Capture the cell that displays the provided text and extract its [x, y] central coordinate. 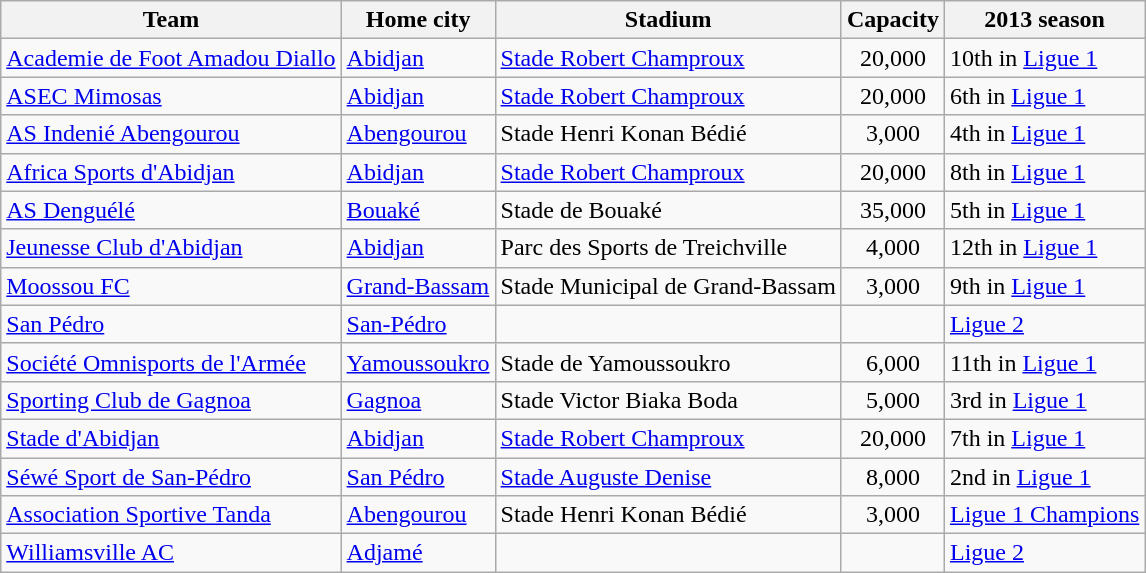
AS Indenié Abengourou [171, 134]
Moossou FC [171, 286]
Williamsville AC [171, 553]
Stade Victor Biaka Boda [668, 400]
11th in Ligue 1 [1044, 362]
Stade de Yamoussoukro [668, 362]
10th in Ligue 1 [1044, 58]
35,000 [892, 210]
4,000 [892, 248]
12th in Ligue 1 [1044, 248]
Yamoussoukro [418, 362]
San-Pédro [418, 324]
Stadium [668, 20]
8th in Ligue 1 [1044, 172]
Société Omnisports de l'Armée [171, 362]
9th in Ligue 1 [1044, 286]
Academie de Foot Amadou Diallo [171, 58]
ASEC Mimosas [171, 96]
Gagnoa [418, 400]
Africa Sports d'Abidjan [171, 172]
6th in Ligue 1 [1044, 96]
2013 season [1044, 20]
Stade Municipal de Grand-Bassam [668, 286]
5,000 [892, 400]
Grand-Bassam [418, 286]
2nd in Ligue 1 [1044, 477]
Stade Auguste Denise [668, 477]
Team [171, 20]
Stade d'Abidjan [171, 438]
Ligue 1 Champions [1044, 515]
Home city [418, 20]
8,000 [892, 477]
5th in Ligue 1 [1044, 210]
Capacity [892, 20]
4th in Ligue 1 [1044, 134]
6,000 [892, 362]
Jeunesse Club d'Abidjan [171, 248]
Bouaké [418, 210]
Sporting Club de Gagnoa [171, 400]
Stade de Bouaké [668, 210]
AS Denguélé [171, 210]
3rd in Ligue 1 [1044, 400]
Parc des Sports de Treichville [668, 248]
Association Sportive Tanda [171, 515]
Adjamé [418, 553]
Séwé Sport de San-Pédro [171, 477]
7th in Ligue 1 [1044, 438]
